Capture the cell that displays the provided text and extract its (x, y) central coordinate. 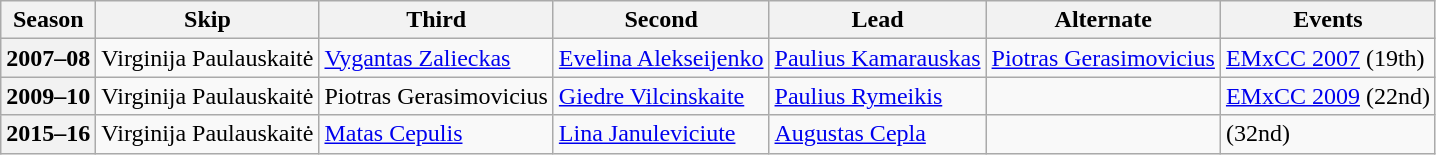
Giedre Vilcinskaite (661, 96)
Augustas Cepla (878, 134)
2009–10 (48, 96)
Evelina Alekseijenko (661, 58)
Third (436, 20)
Paulius Rymeikis (878, 96)
Events (1328, 20)
EMxCC 2009 (22nd) (1328, 96)
Skip (208, 20)
Second (661, 20)
Season (48, 20)
Lina Januleviciute (661, 134)
2007–08 (48, 58)
Paulius Kamarauskas (878, 58)
EMxCC 2007 (19th) (1328, 58)
Alternate (1103, 20)
(32nd) (1328, 134)
Vygantas Zalieckas (436, 58)
Matas Cepulis (436, 134)
Lead (878, 20)
2015–16 (48, 134)
